For the text-containing cell, return its midpoint in [X, Y] coordinate format. 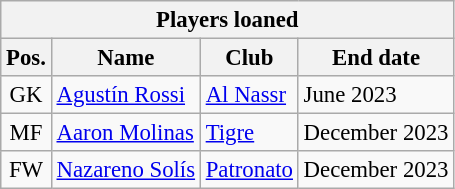
End date [376, 58]
Agustín Rossi [126, 95]
Pos. [26, 58]
MF [26, 133]
Al Nassr [249, 95]
Club [249, 58]
Players loaned [228, 20]
FW [26, 170]
Name [126, 58]
Nazareno Solís [126, 170]
GK [26, 95]
June 2023 [376, 95]
Aaron Molinas [126, 133]
Tigre [249, 133]
Patronato [249, 170]
